Detect which cell encompasses the target text, then output its [X, Y] center coordinate. 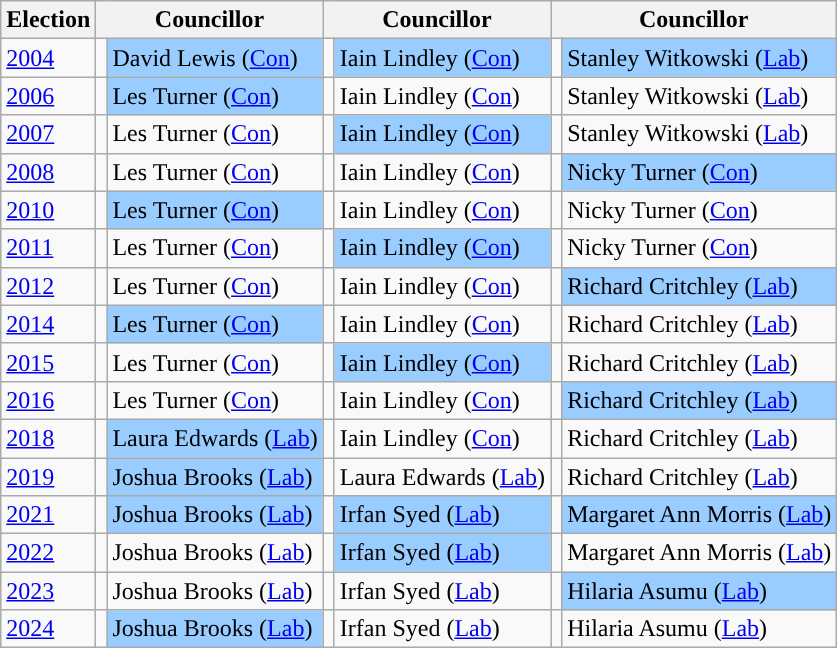
2007 [48, 134]
2022 [48, 553]
2006 [48, 96]
2016 [48, 400]
David Lewis (Con) [215, 58]
2012 [48, 286]
2015 [48, 362]
2024 [48, 629]
2011 [48, 248]
2023 [48, 591]
2004 [48, 58]
2008 [48, 172]
2010 [48, 210]
2019 [48, 477]
2021 [48, 515]
Election [48, 20]
2014 [48, 324]
2018 [48, 438]
